Return [X, Y] of the center of cell containing provided text 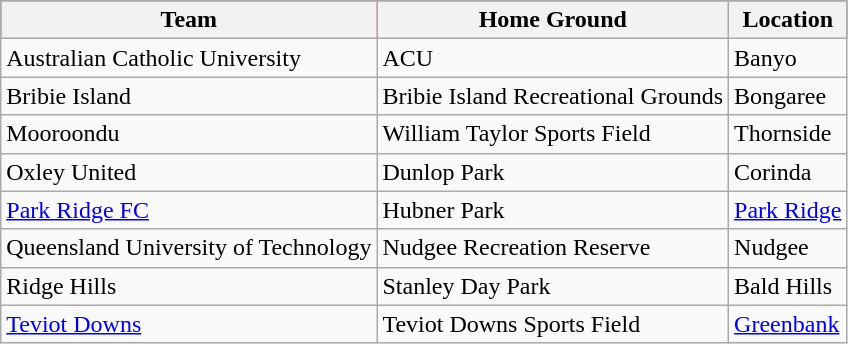
Bald Hills [788, 286]
Queensland University of Technology [189, 248]
Ridge Hills [189, 286]
Corinda [788, 172]
Bribie Island Recreational Grounds [553, 96]
William Taylor Sports Field [553, 134]
Park Ridge [788, 210]
Bribie Island [189, 96]
Australian Catholic University [189, 58]
Stanley Day Park [553, 286]
Mooroondu [189, 134]
Greenbank [788, 324]
Thornside [788, 134]
Location [788, 20]
Teviot Downs [189, 324]
Park Ridge FC [189, 210]
Nudgee [788, 248]
Dunlop Park [553, 172]
Banyo [788, 58]
Teviot Downs Sports Field [553, 324]
Nudgee Recreation Reserve [553, 248]
Bongaree [788, 96]
Team [189, 20]
ACU [553, 58]
Oxley United [189, 172]
Home Ground [553, 20]
Hubner Park [553, 210]
